Capture the cell that displays the provided text and extract its [x, y] central coordinate. 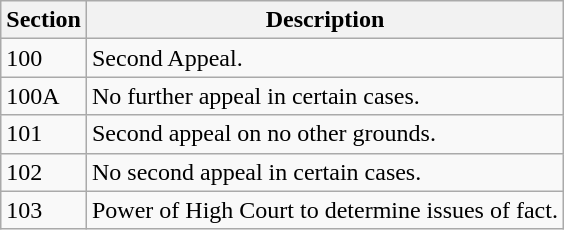
100 [44, 58]
Second Appeal. [324, 58]
Power of High Court to determine issues of fact. [324, 210]
103 [44, 210]
No second appeal in certain cases. [324, 172]
Second appeal on no other grounds. [324, 134]
100A [44, 96]
101 [44, 134]
No further appeal in certain cases. [324, 96]
Section [44, 20]
102 [44, 172]
Description [324, 20]
